Detect which cell encompasses the target text, then output its [x, y] center coordinate. 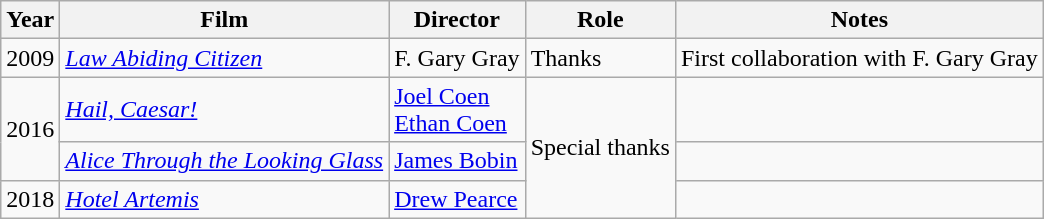
Hail, Caesar! [224, 110]
Special thanks [600, 148]
Alice Through the Looking Glass [224, 161]
First collaboration with F. Gary Gray [859, 58]
2018 [30, 199]
Year [30, 20]
Role [600, 20]
James Bobin [457, 161]
Hotel Artemis [224, 199]
2009 [30, 58]
F. Gary Gray [457, 58]
Notes [859, 20]
Joel CoenEthan Coen [457, 110]
2016 [30, 128]
Director [457, 20]
Thanks [600, 58]
Drew Pearce [457, 199]
Law Abiding Citizen [224, 58]
Film [224, 20]
